Provide the [x, y] coordinate of the cell's center where the given text is located.  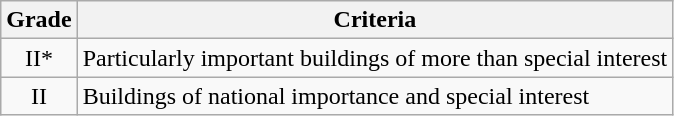
Buildings of national importance and special interest [375, 96]
Particularly important buildings of more than special interest [375, 58]
II* [39, 58]
II [39, 96]
Grade [39, 20]
Criteria [375, 20]
